Extract the (X, Y) coordinate from the center of the cell holding the provided text.  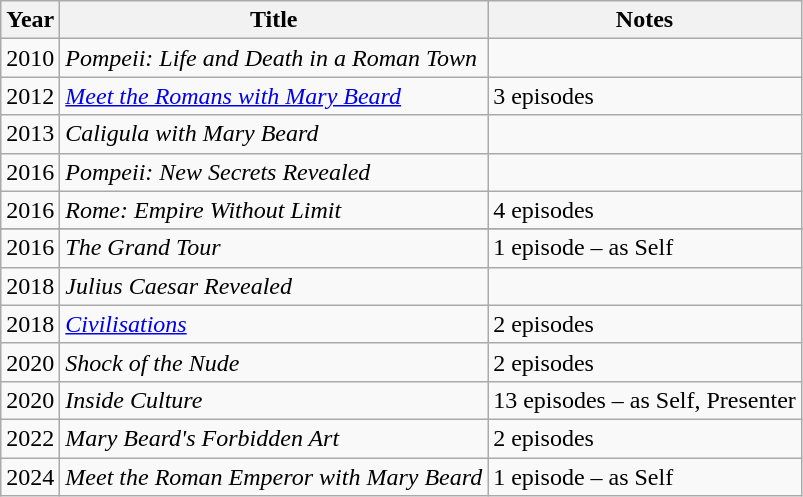
Meet the Roman Emperor with Mary Beard (274, 477)
13 episodes – as Self, Presenter (645, 400)
Civilisations (274, 324)
Notes (645, 20)
2012 (30, 96)
Julius Caesar Revealed (274, 286)
Rome: Empire Without Limit (274, 210)
2022 (30, 438)
Meet the Romans with Mary Beard (274, 96)
3 episodes (645, 96)
Year (30, 20)
2024 (30, 477)
Title (274, 20)
4 episodes (645, 210)
2010 (30, 58)
Pompeii: New Secrets Revealed (274, 172)
Mary Beard's Forbidden Art (274, 438)
Caligula with Mary Beard (274, 134)
The Grand Tour (274, 248)
Pompeii: Life and Death in a Roman Town (274, 58)
Shock of the Nude (274, 362)
Inside Culture (274, 400)
2013 (30, 134)
